Output the [X, Y] coordinate of the center of the cell containing the given text.  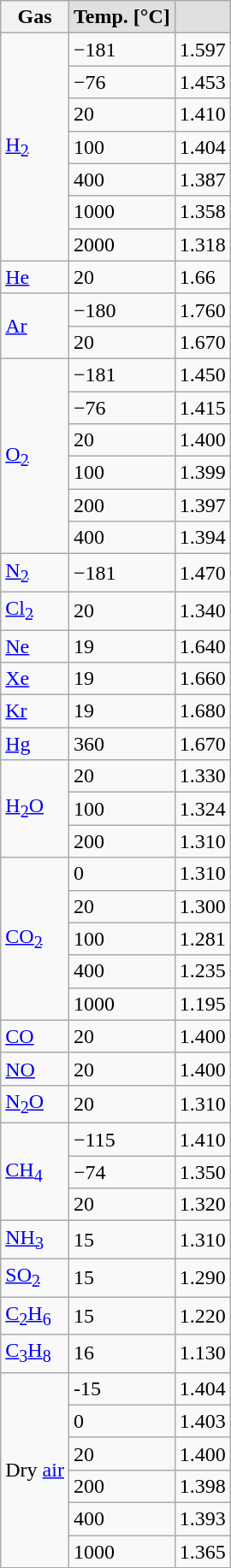
1.394 [202, 538]
CO2 [35, 939]
1.350 [202, 1172]
H2O [35, 809]
16 [121, 1353]
1.398 [202, 1486]
1.660 [202, 679]
1.220 [202, 1316]
1.393 [202, 1519]
−115 [121, 1140]
Kr [35, 711]
1.290 [202, 1277]
1.397 [202, 505]
1.399 [202, 473]
1.358 [202, 212]
Gas [35, 17]
1.340 [202, 610]
1.330 [202, 776]
1.66 [202, 277]
NH3 [35, 1240]
1.300 [202, 906]
CO [35, 1036]
Ne [35, 645]
N2O [35, 1104]
C3H8 [35, 1353]
1.415 [202, 408]
C2H6 [35, 1316]
1.235 [202, 971]
1.450 [202, 374]
NO [35, 1069]
1.640 [202, 645]
-15 [121, 1388]
1.281 [202, 939]
1.403 [202, 1421]
1.324 [202, 809]
360 [121, 744]
CH4 [35, 1172]
−180 [121, 309]
1.453 [202, 82]
1.365 [202, 1552]
1.320 [202, 1205]
He [35, 277]
2000 [121, 245]
Temp. [°C] [121, 17]
1.760 [202, 309]
1.597 [202, 50]
Xe [35, 679]
Ar [35, 326]
Hg [35, 744]
1.195 [202, 1004]
−74 [121, 1172]
N2 [35, 573]
1.130 [202, 1353]
1.680 [202, 711]
SO2 [35, 1277]
1.318 [202, 245]
H2 [35, 147]
1.387 [202, 180]
Dry air [35, 1470]
Cl2 [35, 610]
1.470 [202, 573]
O2 [35, 456]
